Detect which cell encompasses the target text, then output its [x, y] center coordinate. 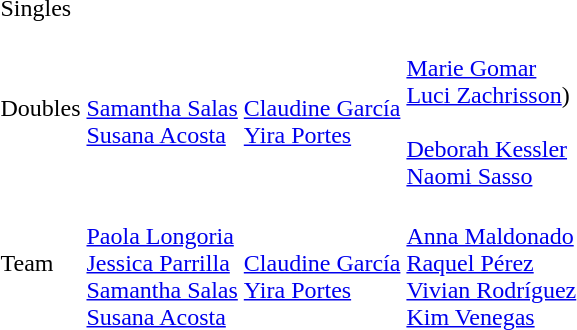
Samantha SalasSusana Acosta [162, 108]
Claudine GarcíaYira Portes [322, 108]
